Detect which cell encompasses the target text, then output its [x, y] center coordinate. 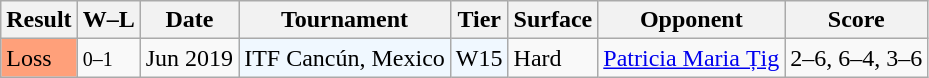
Loss [39, 58]
Surface [553, 20]
Patricia Maria Țig [692, 58]
ITF Cancún, Mexico [345, 58]
0–1 [108, 58]
W–L [108, 20]
2–6, 6–4, 3–6 [856, 58]
Tournament [345, 20]
Opponent [692, 20]
Date [189, 20]
W15 [479, 58]
Tier [479, 20]
Jun 2019 [189, 58]
Hard [553, 58]
Result [39, 20]
Score [856, 20]
